Provide the (X, Y) coordinate of the cell's center where the given text is located.  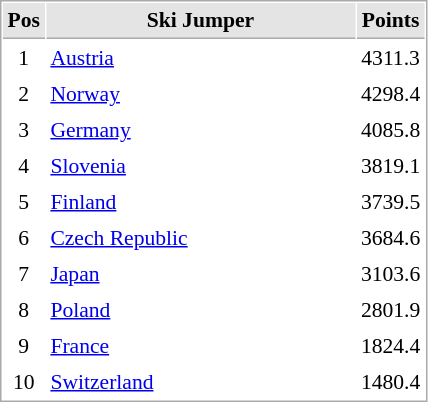
2801.9 (390, 309)
Ski Jumper (200, 21)
4085.8 (390, 129)
Finland (200, 201)
3739.5 (390, 201)
3103.6 (390, 273)
3684.6 (390, 237)
Norway (200, 93)
7 (24, 273)
9 (24, 345)
1480.4 (390, 381)
Germany (200, 129)
Austria (200, 57)
Slovenia (200, 165)
10 (24, 381)
5 (24, 201)
Japan (200, 273)
1824.4 (390, 345)
France (200, 345)
Czech Republic (200, 237)
Points (390, 21)
8 (24, 309)
Poland (200, 309)
Switzerland (200, 381)
2 (24, 93)
4 (24, 165)
1 (24, 57)
6 (24, 237)
4298.4 (390, 93)
Pos (24, 21)
3819.1 (390, 165)
3 (24, 129)
4311.3 (390, 57)
